Return the [x, y] coordinate for the center point of the cell that contains the specified text.  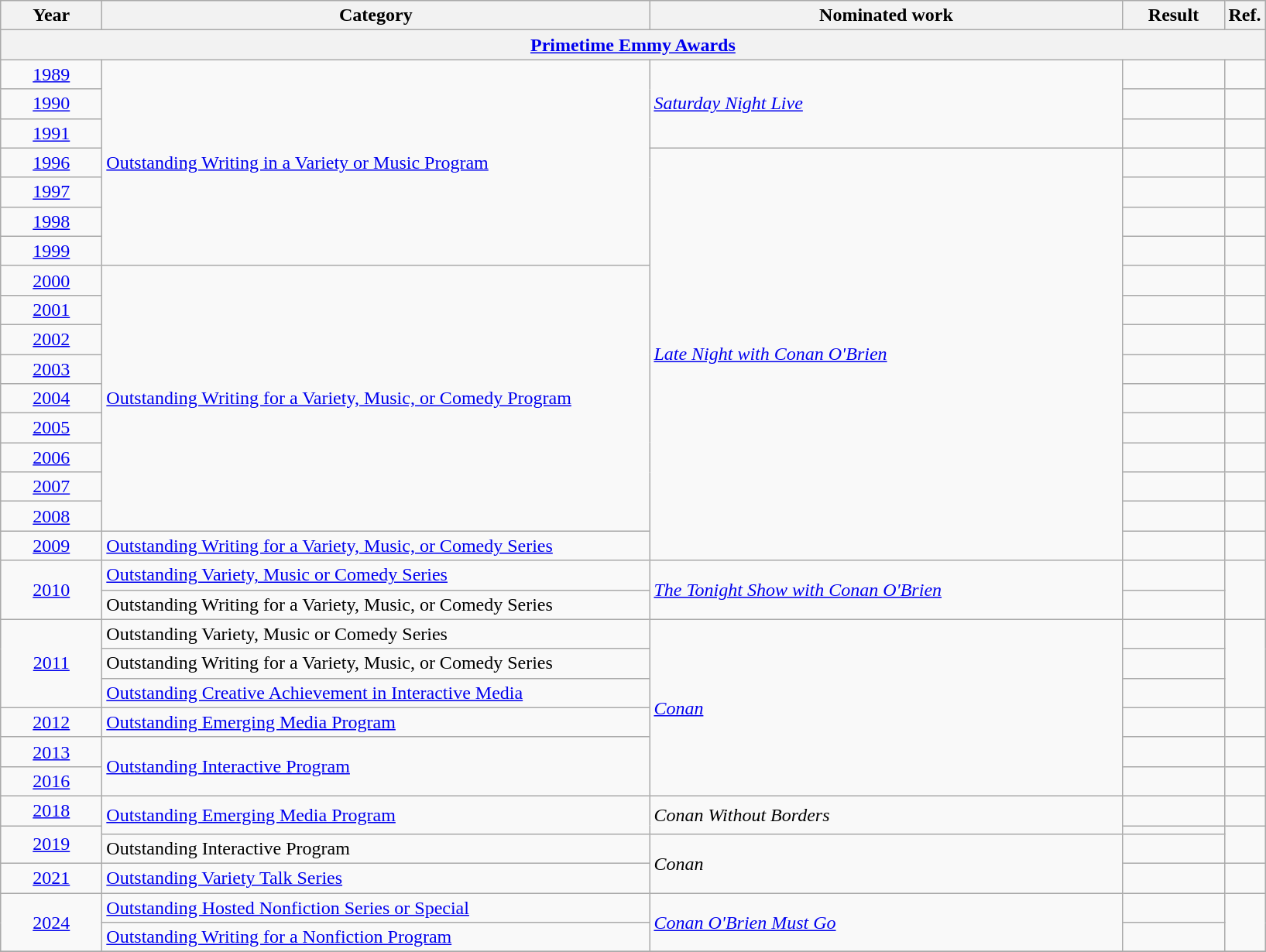
1991 [51, 133]
2019 [51, 844]
Outstanding Writing in a Variety or Music Program [376, 163]
2011 [51, 663]
1999 [51, 251]
2005 [51, 428]
1997 [51, 192]
Outstanding Creative Achievement in Interactive Media [376, 693]
2021 [51, 878]
2003 [51, 369]
2010 [51, 590]
Conan O'Brien Must Go [886, 923]
1998 [51, 221]
2009 [51, 546]
Category [376, 15]
2012 [51, 722]
Primetime Emmy Awards [633, 45]
Outstanding Writing for a Variety, Music, or Comedy Program [376, 398]
Outstanding Hosted Nonfiction Series or Special [376, 908]
Outstanding Writing for a Nonfiction Program [376, 937]
The Tonight Show with Conan O'Brien [886, 590]
Year [51, 15]
Nominated work [886, 15]
2006 [51, 457]
2007 [51, 487]
Conan Without Borders [886, 814]
Result [1174, 15]
2000 [51, 280]
2001 [51, 310]
Late Night with Conan O'Brien [886, 354]
2018 [51, 810]
2013 [51, 752]
1990 [51, 104]
Ref. [1245, 15]
2004 [51, 399]
Saturday Night Live [886, 104]
1996 [51, 163]
2024 [51, 923]
2002 [51, 339]
2016 [51, 781]
1989 [51, 74]
2008 [51, 516]
Outstanding Variety Talk Series [376, 878]
